Search for the cell housing the specified text and yield its [X, Y] center coordinate. 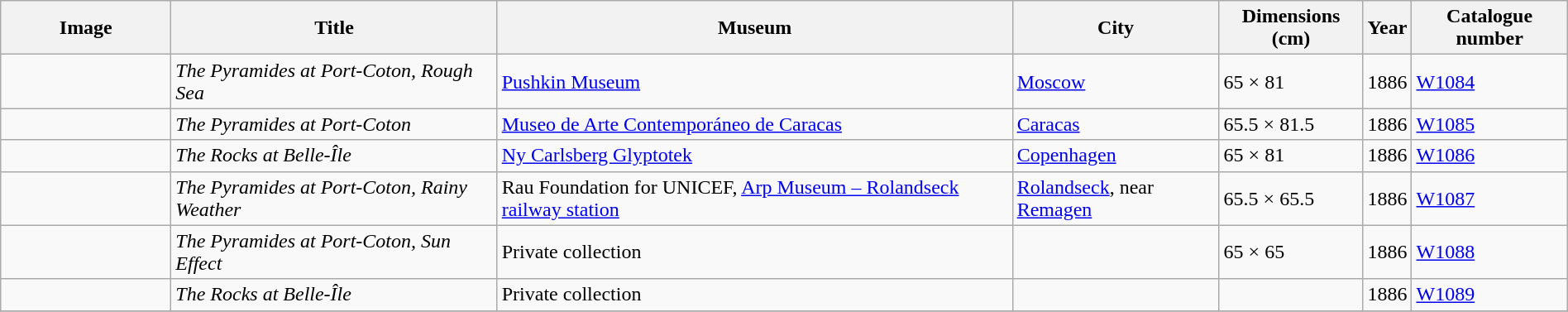
W1086 [1489, 156]
Image [86, 28]
Museum [754, 28]
W1089 [1489, 295]
Copenhagen [1116, 156]
W1088 [1489, 252]
Rolandseck, near Remagen [1116, 199]
Pushkin Museum [754, 81]
Rau Foundation for UNICEF, Arp Museum – Rolandseck railway station [754, 199]
W1087 [1489, 199]
Year [1388, 28]
City [1116, 28]
W1085 [1489, 124]
Moscow [1116, 81]
Ny Carlsberg Glyptotek [754, 156]
The Pyramides at Port-Coton, Rainy Weather [334, 199]
The Pyramides at Port-Coton, Rough Sea [334, 81]
W1084 [1489, 81]
65 × 65 [1291, 252]
65.5 × 65.5 [1291, 199]
Dimensions (cm) [1291, 28]
Catalogue number [1489, 28]
Title [334, 28]
The Pyramides at Port-Coton, Sun Effect [334, 252]
The Pyramides at Port-Coton [334, 124]
Museo de Arte Contemporáneo de Caracas [754, 124]
Caracas [1116, 124]
65.5 × 81.5 [1291, 124]
